Detect which cell encompasses the target text, then output its (x, y) center coordinate. 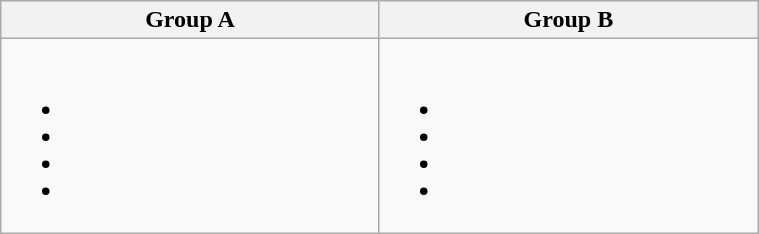
Group A (190, 20)
Group B (568, 20)
